Locate the cell with the specified text and output its (x, y) center coordinate. 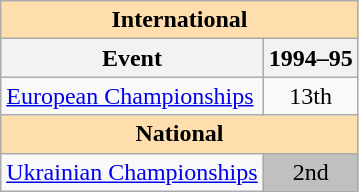
13th (310, 96)
1994–95 (310, 58)
Event (132, 58)
Ukrainian Championships (132, 172)
International (180, 20)
2nd (310, 172)
European Championships (132, 96)
National (180, 134)
